Identify which cell holds the provided text, then report its (X, Y) central coordinate. 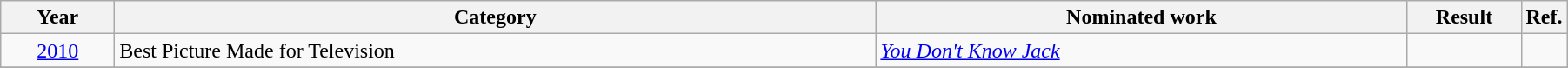
You Don't Know Jack (1141, 51)
Year (57, 17)
2010 (57, 51)
Ref. (1545, 17)
Category (496, 17)
Best Picture Made for Television (496, 51)
Result (1465, 17)
Nominated work (1141, 17)
